For the text-containing cell, return its midpoint in [x, y] coordinate format. 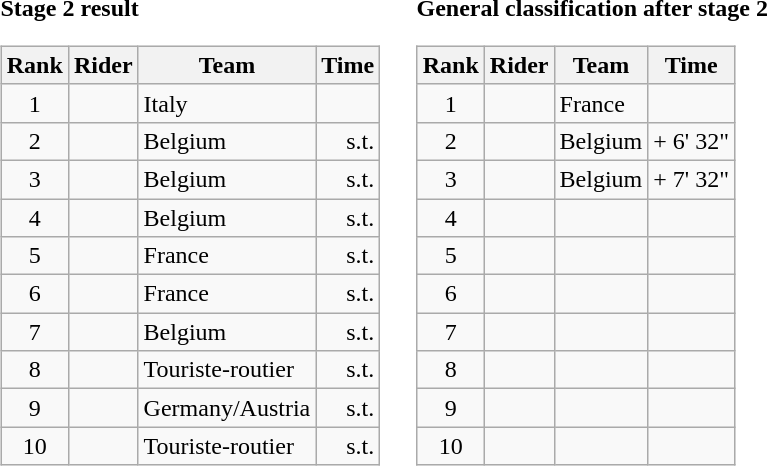
Germany/Austria [227, 408]
+ 6' 32" [692, 141]
+ 7' 32" [692, 179]
Italy [227, 103]
